Search for the cell housing the specified text and yield its [X, Y] center coordinate. 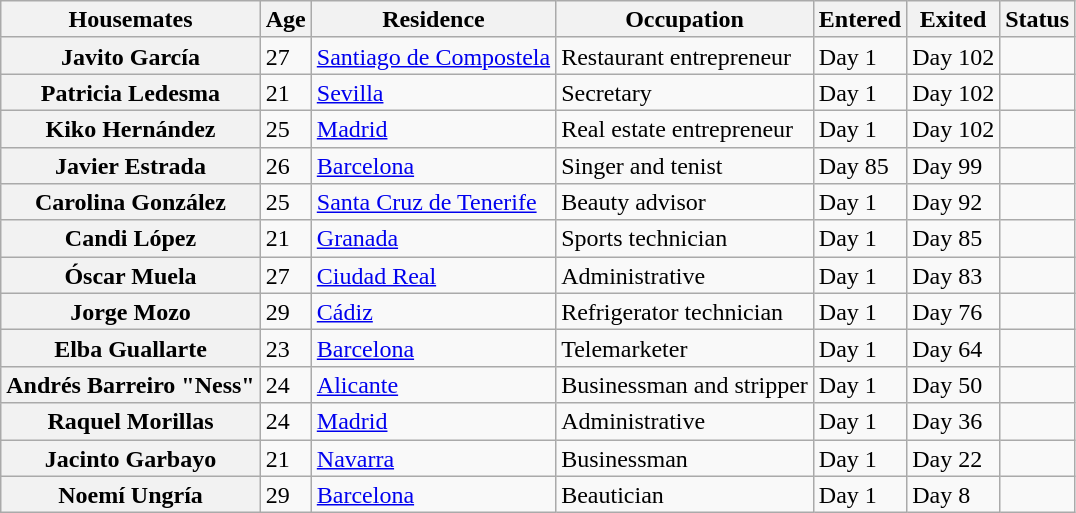
Jacinto Garbayo [130, 458]
Santiago de Compostela [433, 56]
Granada [433, 238]
Carolina González [130, 202]
Telemarketer [685, 348]
Navarra [433, 458]
Sports technician [685, 238]
Day 83 [954, 276]
Ciudad Real [433, 276]
Andrés Barreiro "Ness" [130, 384]
Housemates [130, 20]
Day 99 [954, 166]
Exited [954, 20]
26 [286, 166]
Day 8 [954, 494]
Day 22 [954, 458]
Age [286, 20]
Occupation [685, 20]
Status [1038, 20]
Day 76 [954, 312]
Entered [860, 20]
Elba Guallarte [130, 348]
Day 36 [954, 422]
Day 92 [954, 202]
Jorge Mozo [130, 312]
Candi López [130, 238]
Noemí Ungría [130, 494]
Residence [433, 20]
Javier Estrada [130, 166]
Alicante [433, 384]
Cádiz [433, 312]
Real estate entrepreneur [685, 128]
Santa Cruz de Tenerife [433, 202]
Restaurant entrepreneur [685, 56]
Raquel Morillas [130, 422]
Businessman [685, 458]
Óscar Muela [130, 276]
Patricia Ledesma [130, 92]
Sevilla [433, 92]
Kiko Hernández [130, 128]
Beauty advisor [685, 202]
Day 64 [954, 348]
Singer and tenist [685, 166]
Beautician [685, 494]
Secretary [685, 92]
Day 50 [954, 384]
23 [286, 348]
Javito García [130, 56]
Refrigerator technician [685, 312]
Businessman and stripper [685, 384]
